Find where the given text appears and provide that cell's center as [X, Y] coordinate. 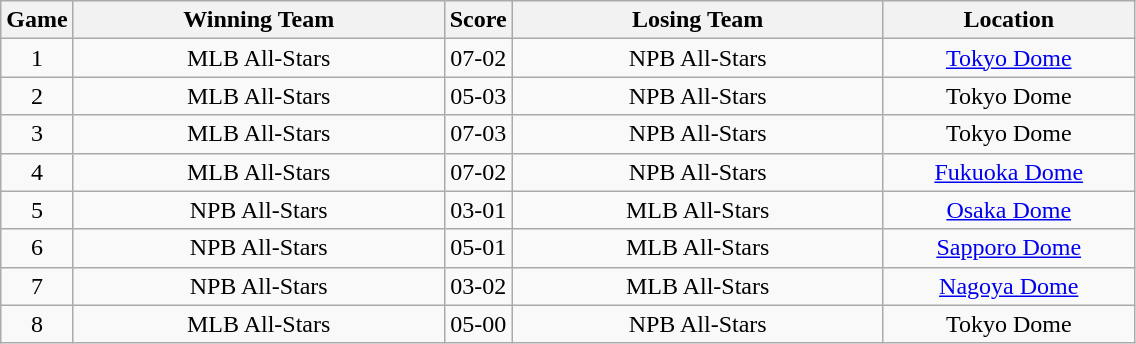
Osaka Dome [1008, 210]
Game [37, 20]
Winning Team [258, 20]
8 [37, 324]
5 [37, 210]
03-02 [478, 286]
03-01 [478, 210]
7 [37, 286]
Location [1008, 20]
Nagoya Dome [1008, 286]
1 [37, 58]
05-03 [478, 96]
Score [478, 20]
Losing Team [698, 20]
05-00 [478, 324]
4 [37, 172]
6 [37, 248]
Fukuoka Dome [1008, 172]
2 [37, 96]
Sapporo Dome [1008, 248]
07-03 [478, 134]
3 [37, 134]
05-01 [478, 248]
